Detect which cell encompasses the target text, then output its [x, y] center coordinate. 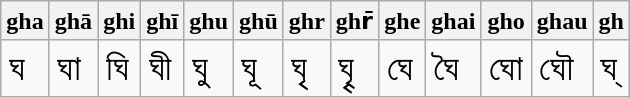
gh [611, 21]
ঘ্ [611, 68]
ghr [306, 21]
gho [506, 21]
ঘৌ [562, 68]
ঘৈ [454, 68]
ghū [259, 21]
ghr̄ [354, 21]
ঘ [25, 68]
ঘূ [259, 68]
ঘো [506, 68]
ghi [120, 21]
ghā [73, 21]
ঘা [73, 68]
ঘী [162, 68]
ঘি [120, 68]
ঘৃ [306, 68]
ঘৄ [354, 68]
ghī [162, 21]
ঘে [402, 68]
ghe [402, 21]
ঘু [209, 68]
ghau [562, 21]
ghai [454, 21]
ghu [209, 21]
gha [25, 21]
